Capture the cell that displays the provided text and extract its (X, Y) central coordinate. 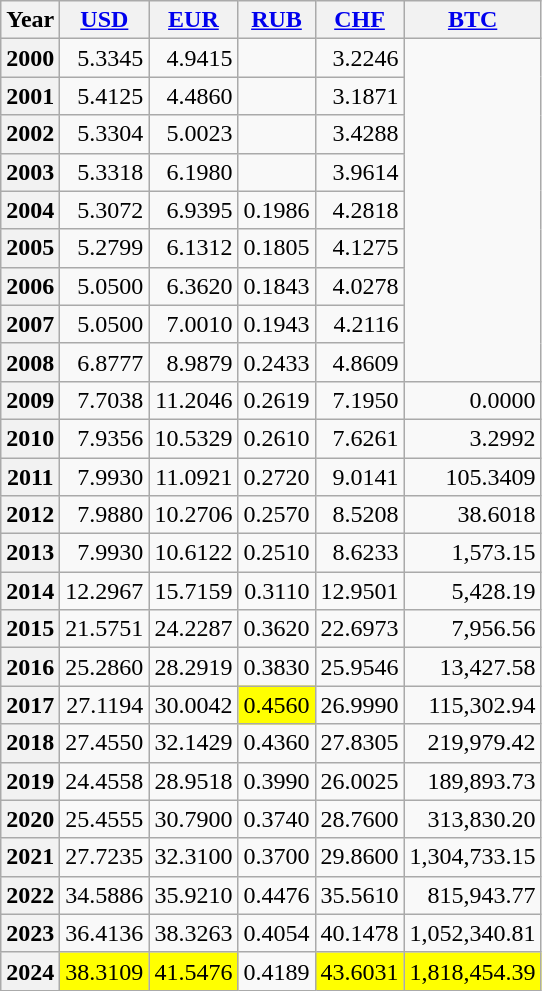
2021 (30, 857)
3.1871 (360, 96)
0.4560 (276, 705)
25.4555 (104, 819)
4.1275 (360, 248)
2023 (30, 933)
3.4288 (360, 134)
25.9546 (360, 667)
9.0141 (360, 477)
26.9990 (360, 705)
2009 (30, 400)
0.3700 (276, 857)
0.2610 (276, 438)
0.3990 (276, 781)
4.0278 (360, 286)
0.2619 (276, 400)
29.8600 (360, 857)
2012 (30, 515)
2024 (30, 971)
USD (104, 20)
30.7900 (194, 819)
36.4136 (104, 933)
7.1950 (360, 400)
105.3409 (472, 477)
7.6261 (360, 438)
2016 (30, 667)
313,830.20 (472, 819)
5.4125 (104, 96)
2003 (30, 172)
6.8777 (104, 362)
6.1312 (194, 248)
28.9518 (194, 781)
32.3100 (194, 857)
13,427.58 (472, 667)
3.9614 (360, 172)
24.4558 (104, 781)
0.0000 (472, 400)
32.1429 (194, 743)
2013 (30, 553)
22.6973 (360, 629)
38.3263 (194, 933)
2007 (30, 324)
1,573.15 (472, 553)
15.7159 (194, 591)
2022 (30, 895)
27.1194 (104, 705)
40.1478 (360, 933)
5,428.19 (472, 591)
3.2992 (472, 438)
0.4189 (276, 971)
5.3345 (104, 58)
2002 (30, 134)
4.9415 (194, 58)
38.6018 (472, 515)
1,052,340.81 (472, 933)
2010 (30, 438)
26.0025 (360, 781)
7,956.56 (472, 629)
6.1980 (194, 172)
10.6122 (194, 553)
35.9210 (194, 895)
28.2919 (194, 667)
12.2967 (104, 591)
2020 (30, 819)
10.2706 (194, 515)
2015 (30, 629)
3.2246 (360, 58)
0.1943 (276, 324)
815,943.77 (472, 895)
EUR (194, 20)
RUB (276, 20)
2017 (30, 705)
27.8305 (360, 743)
2011 (30, 477)
BTC (472, 20)
115,302.94 (472, 705)
12.9501 (360, 591)
0.4476 (276, 895)
7.7038 (104, 400)
0.2510 (276, 553)
2018 (30, 743)
2014 (30, 591)
0.3740 (276, 819)
10.5329 (194, 438)
4.8609 (360, 362)
43.6031 (360, 971)
0.1843 (276, 286)
30.0042 (194, 705)
25.2860 (104, 667)
2000 (30, 58)
7.9880 (104, 515)
27.4550 (104, 743)
0.4054 (276, 933)
CHF (360, 20)
189,893.73 (472, 781)
8.6233 (360, 553)
0.2570 (276, 515)
24.2287 (194, 629)
1,304,733.15 (472, 857)
5.3072 (104, 210)
4.2116 (360, 324)
27.7235 (104, 857)
5.3304 (104, 134)
28.7600 (360, 819)
5.0023 (194, 134)
38.3109 (104, 971)
7.9356 (104, 438)
0.2720 (276, 477)
2008 (30, 362)
0.3110 (276, 591)
6.9395 (194, 210)
7.0010 (194, 324)
0.2433 (276, 362)
5.3318 (104, 172)
35.5610 (360, 895)
0.1986 (276, 210)
0.3830 (276, 667)
4.4860 (194, 96)
4.2818 (360, 210)
0.4360 (276, 743)
2006 (30, 286)
8.5208 (360, 515)
34.5886 (104, 895)
2005 (30, 248)
1,818,454.39 (472, 971)
6.3620 (194, 286)
21.5751 (104, 629)
2001 (30, 96)
219,979.42 (472, 743)
0.3620 (276, 629)
2004 (30, 210)
0.1805 (276, 248)
11.2046 (194, 400)
11.0921 (194, 477)
2019 (30, 781)
5.2799 (104, 248)
41.5476 (194, 971)
8.9879 (194, 362)
Year (30, 20)
